Return [X, Y] of the center of cell containing provided text 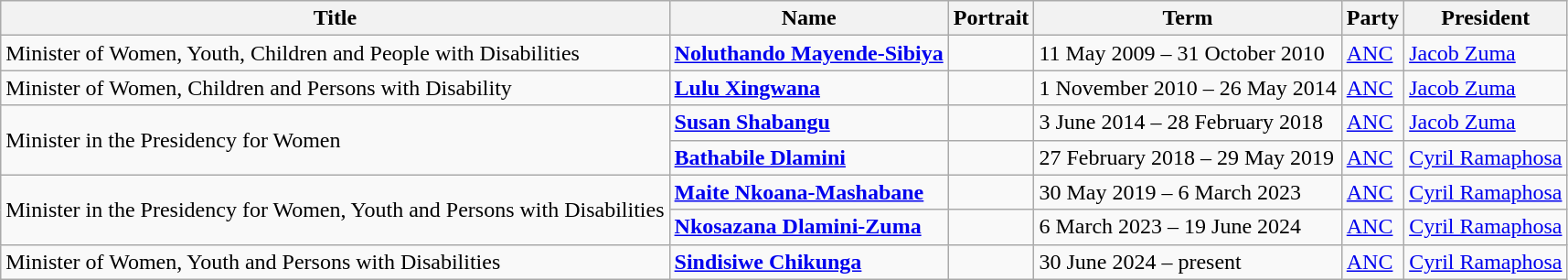
30 June 2024 – present [1188, 262]
Maite Nkoana-Mashabane [808, 192]
Nkosazana Dlamini-Zuma [808, 227]
3 June 2014 – 28 February 2018 [1188, 123]
6 March 2023 – 19 June 2024 [1188, 227]
President [1486, 18]
Bathabile Dlamini [808, 157]
11 May 2009 – 31 October 2010 [1188, 53]
Minister in the Presidency for Women [335, 140]
Minister of Women, Children and Persons with Disability [335, 88]
Portrait [991, 18]
1 November 2010 – 26 May 2014 [1188, 88]
Susan Shabangu [808, 123]
Name [808, 18]
Minister of Women, Youth, Children and People with Disabilities [335, 53]
27 February 2018 – 29 May 2019 [1188, 157]
Minister of Women, Youth and Persons with Disabilities [335, 262]
30 May 2019 – 6 March 2023 [1188, 192]
Noluthando Mayende-Sibiya [808, 53]
Sindisiwe Chikunga [808, 262]
Title [335, 18]
Party [1372, 18]
Lulu Xingwana [808, 88]
Term [1188, 18]
Minister in the Presidency for Women, Youth and Persons with Disabilities [335, 210]
